Identify which cell holds the provided text, then report its [X, Y] central coordinate. 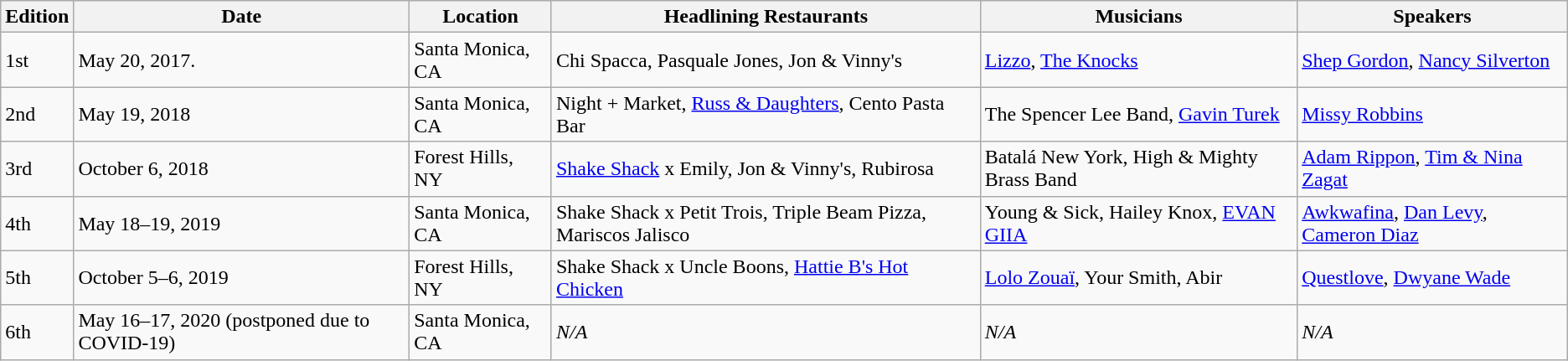
Lizzo, The Knocks [1138, 60]
Shake Shack x Uncle Boons, Hattie B's Hot Chicken [766, 278]
Questlove, Dwyane Wade [1432, 278]
4th [37, 223]
Night + Market, Russ & Daughters, Cento Pasta Bar [766, 114]
6th [37, 332]
Headlining Restaurants [766, 17]
October 6, 2018 [241, 169]
May 20, 2017. [241, 60]
Adam Rippon, Tim & Nina Zagat [1432, 169]
5th [37, 278]
Shep Gordon, Nancy Silverton [1432, 60]
Batalá New York, High & Mighty Brass Band [1138, 169]
Shake Shack x Emily, Jon & Vinny's, Rubirosa [766, 169]
May 16–17, 2020 (postponed due to COVID-19) [241, 332]
Chi Spacca, Pasquale Jones, Jon & Vinny's [766, 60]
The Spencer Lee Band, Gavin Turek [1138, 114]
Awkwafina, Dan Levy, Cameron Diaz [1432, 223]
1st [37, 60]
May 18–19, 2019 [241, 223]
Musicians [1138, 17]
Speakers [1432, 17]
May 19, 2018 [241, 114]
Lolo Zouaï, Your Smith, Abir [1138, 278]
3rd [37, 169]
Young & Sick, Hailey Knox, EVAN GIIA [1138, 223]
Shake Shack x Petit Trois, Triple Beam Pizza, Mariscos Jalisco [766, 223]
October 5–6, 2019 [241, 278]
Edition [37, 17]
Date [241, 17]
2nd [37, 114]
Location [481, 17]
Missy Robbins [1432, 114]
